For the text-containing cell, return its midpoint in [X, Y] coordinate format. 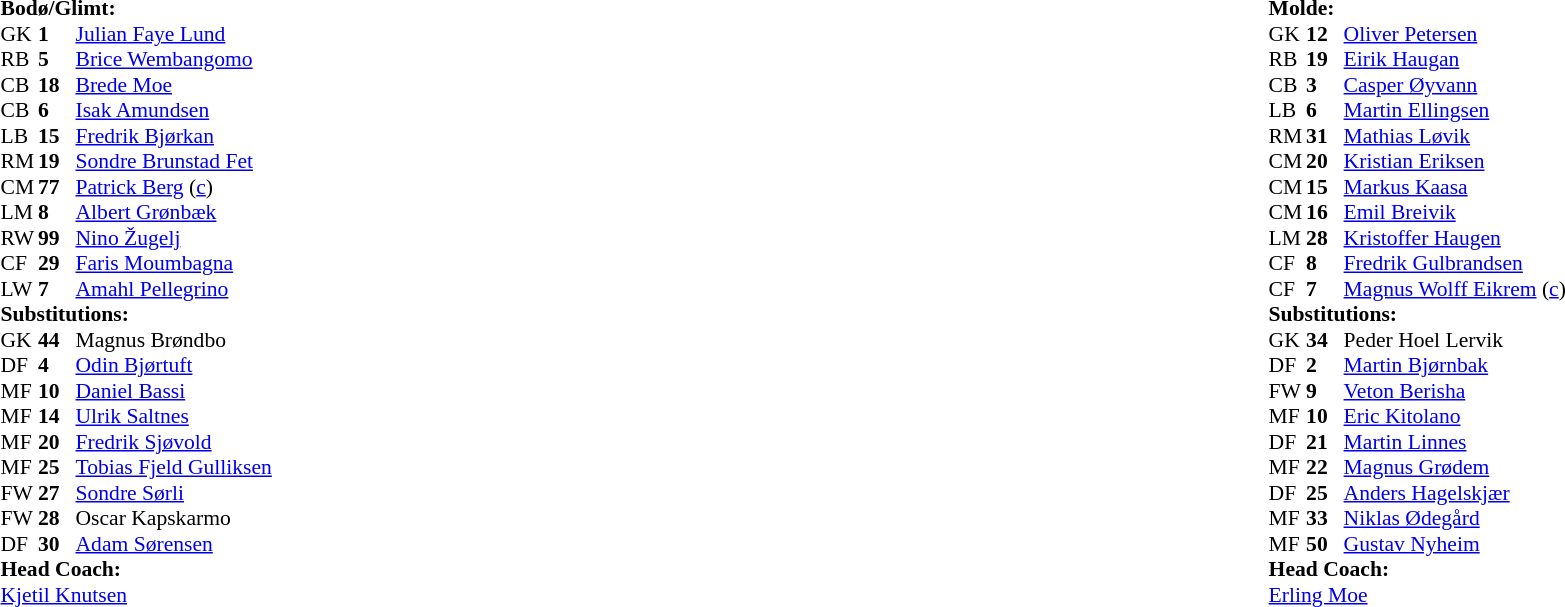
77 [57, 187]
Head Coach: [136, 569]
22 [1325, 467]
Adam Sørensen [174, 544]
9 [1325, 391]
Fredrik Sjøvold [174, 442]
2 [1325, 365]
3 [1325, 85]
14 [57, 417]
Fredrik Bjørkan [174, 136]
18 [57, 85]
12 [1325, 34]
33 [1325, 519]
Substitutions: [136, 315]
Nino Žugelj [174, 238]
16 [1325, 213]
4 [57, 365]
5 [57, 59]
1 [57, 34]
Sondre Sørli [174, 493]
34 [1325, 340]
Brede Moe [174, 85]
Odin Bjørtuft [174, 365]
Daniel Bassi [174, 391]
31 [1325, 136]
Sondre Brunstad Fet [174, 161]
Julian Faye Lund [174, 34]
44 [57, 340]
LW [19, 289]
21 [1325, 442]
99 [57, 238]
27 [57, 493]
29 [57, 263]
30 [57, 544]
Ulrik Saltnes [174, 417]
Brice Wembangomo [174, 59]
Albert Grønbæk [174, 213]
Amahl Pellegrino [174, 289]
RW [19, 238]
50 [1325, 544]
Faris Moumbagna [174, 263]
Tobias Fjeld Gulliksen [174, 467]
Patrick Berg (c) [174, 187]
Magnus Brøndbo [174, 340]
Isak Amundsen [174, 111]
Oscar Kapskarmo [174, 519]
